Find where the given text appears and provide that cell's center as (X, Y) coordinate. 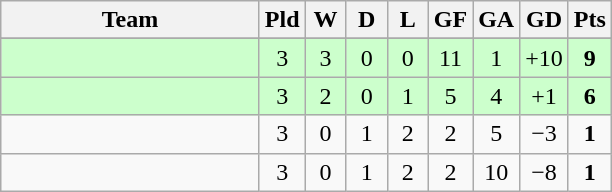
L (408, 20)
Pld (282, 20)
GF (450, 20)
10 (496, 172)
W (326, 20)
GD (544, 20)
−8 (544, 172)
4 (496, 96)
D (366, 20)
−3 (544, 134)
6 (590, 96)
+10 (544, 58)
Team (130, 20)
GA (496, 20)
9 (590, 58)
Pts (590, 20)
11 (450, 58)
+1 (544, 96)
